Locate the cell with the specified text and output its [x, y] center coordinate. 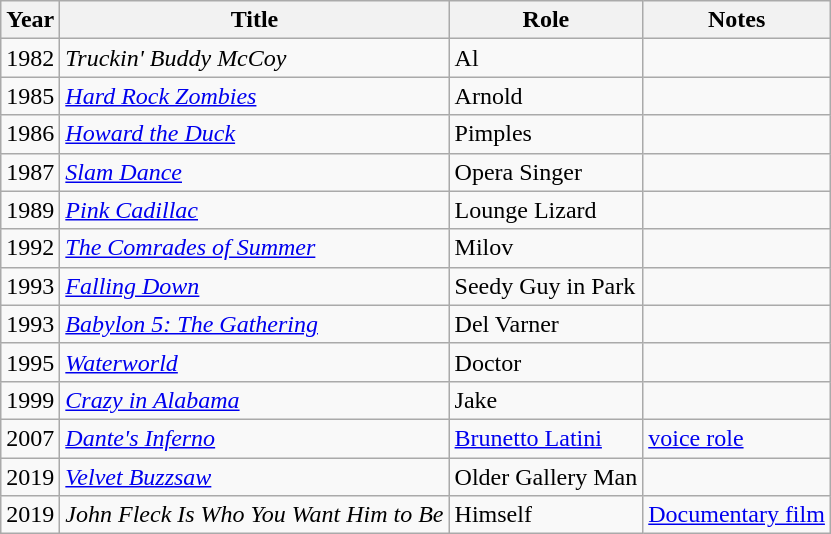
Notes [737, 20]
Hard Rock Zombies [254, 96]
Pink Cadillac [254, 210]
Older Gallery Man [546, 477]
Crazy in Alabama [254, 400]
The Comrades of Summer [254, 248]
Waterworld [254, 362]
1987 [30, 172]
1989 [30, 210]
Pimples [546, 134]
1995 [30, 362]
John Fleck Is Who You Want Him to Be [254, 515]
Himself [546, 515]
2007 [30, 438]
1982 [30, 58]
Title [254, 20]
Jake [546, 400]
Al [546, 58]
1986 [30, 134]
Milov [546, 248]
Del Varner [546, 324]
Dante's Inferno [254, 438]
Role [546, 20]
Velvet Buzzsaw [254, 477]
Lounge Lizard [546, 210]
Opera Singer [546, 172]
Falling Down [254, 286]
Brunetto Latini [546, 438]
voice role [737, 438]
Babylon 5: The Gathering [254, 324]
Howard the Duck [254, 134]
1992 [30, 248]
1999 [30, 400]
Seedy Guy in Park [546, 286]
Truckin' Buddy McCoy [254, 58]
1985 [30, 96]
Year [30, 20]
Arnold [546, 96]
Doctor [546, 362]
Slam Dance [254, 172]
Documentary film [737, 515]
